Detect which cell encompasses the target text, then output its [x, y] center coordinate. 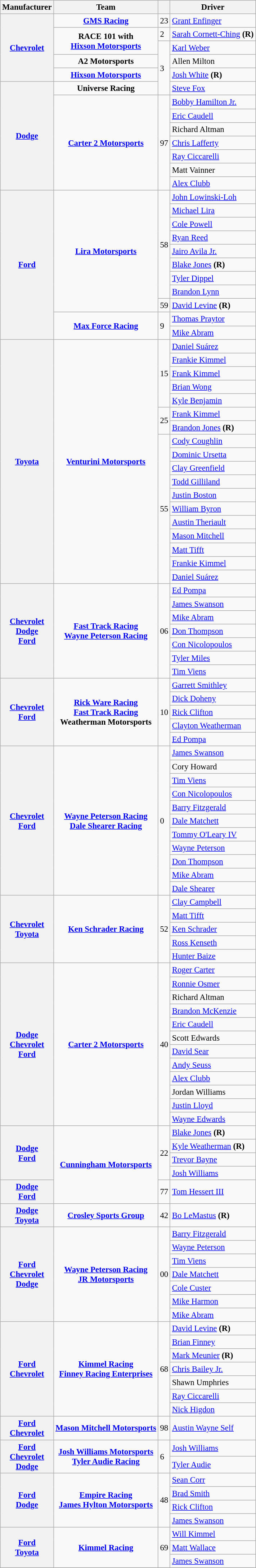
Trevor Bayne [212, 1160]
6 [164, 1457]
Austin Wayne Self [212, 1428]
Jordan Williams [212, 1092]
Team [106, 7]
77 [164, 1192]
Dick Doheny [212, 699]
0 [164, 821]
Brandon Lynn [212, 292]
Josh White (R) [212, 75]
06 [164, 631]
97 [164, 143]
Hunter Baize [212, 956]
Karl Weber [212, 48]
Kyle Weatherman (R) [212, 1146]
Kimmel Racing [106, 1547]
59 [164, 306]
Chris Lafferty [212, 143]
Brian Wong [212, 387]
Cole Custer [212, 1288]
Ryan Reed [212, 238]
Jairo Avila Jr. [212, 251]
Allen Milton [212, 61]
Steve Fox [212, 88]
69 [164, 1547]
Will Kimmel [212, 1534]
Roger Carter [212, 970]
Brandon McKenzie [212, 1011]
Justin Boston [212, 495]
9 [164, 326]
2 [164, 34]
Dale Shearer [212, 889]
Garrett Smithley [212, 685]
Universe Racing [106, 88]
Matt Vainner [212, 170]
Kimmel Racing Finney Racing Enterprises [106, 1369]
48 [164, 1500]
Mark Meunier (R) [212, 1356]
Nick Higdon [212, 1410]
58 [164, 245]
Scott Edwards [212, 1038]
Matt Wallace [212, 1547]
John Lowinski-Loh [212, 197]
Bobby Hamilton Jr. [212, 102]
Ronnie Osmer [212, 984]
25 [164, 421]
68 [164, 1369]
Crosley Sports Group [106, 1215]
Manufacturer [27, 7]
Kyle Benjamin [212, 400]
Brad Smith [212, 1493]
Empire Racing James Hylton Motorsports [106, 1500]
40 [164, 1045]
Hixson Motorsports [106, 75]
Toyota [27, 462]
Cody Coughlin [212, 441]
David Sear [212, 1051]
Brian Finney [212, 1342]
Mason Mitchell [212, 536]
William Byron [212, 509]
55 [164, 509]
98 [164, 1428]
Sarah Cornett-Ching (R) [212, 34]
Ken Schrader Racing [106, 929]
Grant Enfinger [212, 21]
10 [164, 712]
Lira Motorsports [106, 251]
Thomas Praytor [212, 319]
Clay Greenfield [212, 468]
Ross Kenseth [212, 943]
Driver [212, 7]
Ford [27, 265]
Chris Bailey Jr. [212, 1369]
Venturini Motorsports [106, 462]
23 [164, 21]
Ford Toyota [27, 1547]
Cory Howard [212, 767]
Tommy O'Leary IV [212, 834]
52 [164, 929]
42 [164, 1215]
Mike Harmon [212, 1301]
15 [164, 373]
Clay Campbell [212, 902]
Dodge Chevrolet Ford [27, 1045]
Tyler Dippel [212, 278]
Clayton Weatherman [212, 726]
Chevrolet Toyota [27, 929]
Michael Lira [212, 211]
Todd Gilliland [212, 482]
GMS Racing [106, 21]
Cunningham Motorsports [106, 1164]
Cole Powell [212, 224]
Dodge Toyota [27, 1215]
Dodge [27, 136]
22 [164, 1153]
Andy Seuss [212, 1065]
Mason Mitchell Motorsports [106, 1428]
Ken Schrader [212, 929]
Austin Theriault [212, 523]
Wayne Peterson Racing Dale Shearer Racing [106, 821]
RACE 101 with Hixson Motorsports [106, 41]
Josh Williams Motorsports Tyler Audie Racing [106, 1457]
Shawn Umphries [212, 1383]
Ford Dodge [27, 1500]
A2 Motorsports [106, 61]
Fast Track Racing Wayne Peterson Racing [106, 631]
00 [164, 1274]
Rick Ware Racing Fast Track Racing Weatherman Motorsports [106, 712]
Dominic Ursetta [212, 455]
Tom Hessert III [212, 1192]
Wayne Peterson Racing JR Motorsports [106, 1274]
Tyler Miles [212, 658]
Sean Corr [212, 1480]
Chevrolet Dodge Ford [27, 631]
Wayne Edwards [212, 1119]
Brandon Jones (R) [212, 427]
3 [164, 68]
Justin Lloyd [212, 1106]
Chevrolet [27, 48]
Max Force Racing [106, 326]
Tyler Audie [212, 1464]
Bo LeMastus (R) [212, 1215]
